Determine the [x, y] coordinate at the center of the cell enclosing the given text.  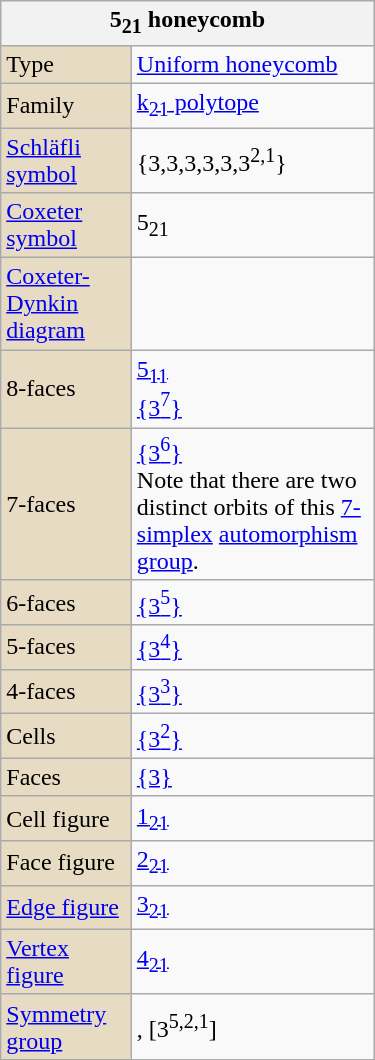
, [35,2,1] [252, 1026]
421 [252, 962]
Vertex figure [66, 962]
Schläfli symbol [66, 160]
6-faces [66, 602]
321 [252, 907]
Cell figure [66, 818]
{34} [252, 648]
511 {37} [252, 389]
Symmetry group [66, 1026]
{36} Note that there are two distinct orbits of this 7-simplex automorphism group. [252, 504]
{3,3,3,3,3,32,1} [252, 160]
8-faces [66, 389]
{32} [252, 736]
121 [252, 818]
{35} [252, 602]
221 [252, 863]
Faces [66, 777]
Coxeter-Dynkin diagram [66, 304]
Type [66, 64]
7-faces [66, 504]
Edge figure [66, 907]
Uniform honeycomb [252, 64]
5-faces [66, 648]
Cells [66, 736]
521 honeycomb [188, 23]
Coxeter symbol [66, 226]
{3} [252, 777]
4-faces [66, 692]
521 [252, 226]
Family [66, 105]
Face figure [66, 863]
k21 polytope [252, 105]
{33} [252, 692]
